Extract the [x, y] coordinate from the center of the cell holding the provided text.  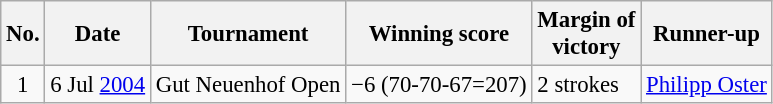
2 strokes [586, 85]
Margin ofvictory [586, 34]
No. [23, 34]
Winning score [439, 34]
Date [98, 34]
Philipp Oster [706, 85]
Tournament [248, 34]
6 Jul 2004 [98, 85]
Runner-up [706, 34]
Gut Neuenhof Open [248, 85]
1 [23, 85]
−6 (70-70-67=207) [439, 85]
